Find where the given text appears and provide that cell's center as (X, Y) coordinate. 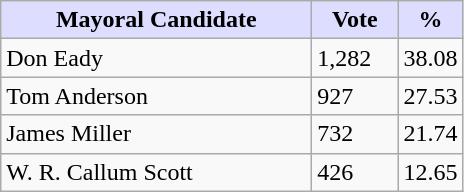
38.08 (430, 58)
21.74 (430, 134)
12.65 (430, 172)
927 (355, 96)
732 (355, 134)
Tom Anderson (156, 96)
Mayoral Candidate (156, 20)
1,282 (355, 58)
Vote (355, 20)
Don Eady (156, 58)
426 (355, 172)
W. R. Callum Scott (156, 172)
27.53 (430, 96)
% (430, 20)
James Miller (156, 134)
